Detect which cell encompasses the target text, then output its [x, y] center coordinate. 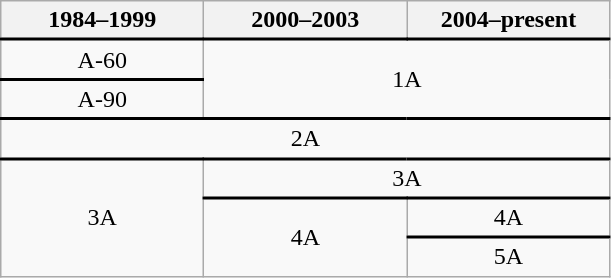
2000–2003 [306, 20]
5A [508, 256]
1A [407, 80]
2004–present [508, 20]
A-60 [102, 60]
A-90 [102, 99]
2A [306, 139]
1984–1999 [102, 20]
